Return [X, Y] of the center of cell containing provided text 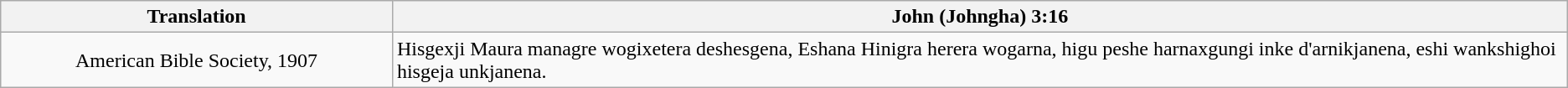
Translation [197, 17]
American Bible Society, 1907 [197, 60]
John (Johngha) 3:16 [980, 17]
